Return [x, y] of the center of cell containing provided text 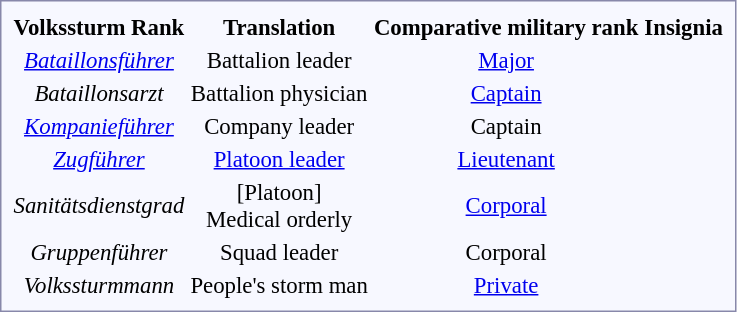
Bataillonsarzt [99, 93]
Platoon leader [279, 159]
Insignia [684, 27]
Lieutenant [506, 159]
Gruppenführer [99, 252]
Private [506, 285]
Comparative military rank [506, 27]
Squad leader [279, 252]
Translation [279, 27]
Bataillonsführer [99, 60]
Major [506, 60]
Battalion physician [279, 93]
Volkssturmmann [99, 285]
Company leader [279, 126]
People's storm man [279, 285]
Volkssturm Rank [99, 27]
Battalion leader [279, 60]
Kompanieführer [99, 126]
Sanitätsdienstgrad [99, 206]
Zugführer [99, 159]
[Platoon]Medical orderly [279, 206]
